Find where the given text appears and provide that cell's center as (X, Y) coordinate. 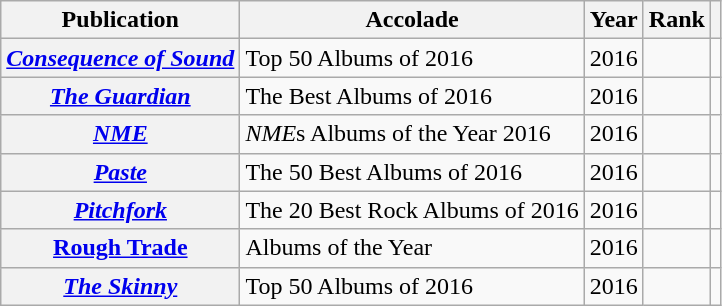
Rank (676, 20)
Rough Trade (120, 248)
Year (614, 20)
Paste (120, 172)
Accolade (412, 20)
The Best Albums of 2016 (412, 96)
NME (120, 134)
Albums of the Year (412, 248)
The Skinny (120, 286)
Consequence of Sound (120, 58)
The 20 Best Rock Albums of 2016 (412, 210)
Publication (120, 20)
The 50 Best Albums of 2016 (412, 172)
The Guardian (120, 96)
Pitchfork (120, 210)
NMEs Albums of the Year 2016 (412, 134)
